For the text-containing cell, return its midpoint in [x, y] coordinate format. 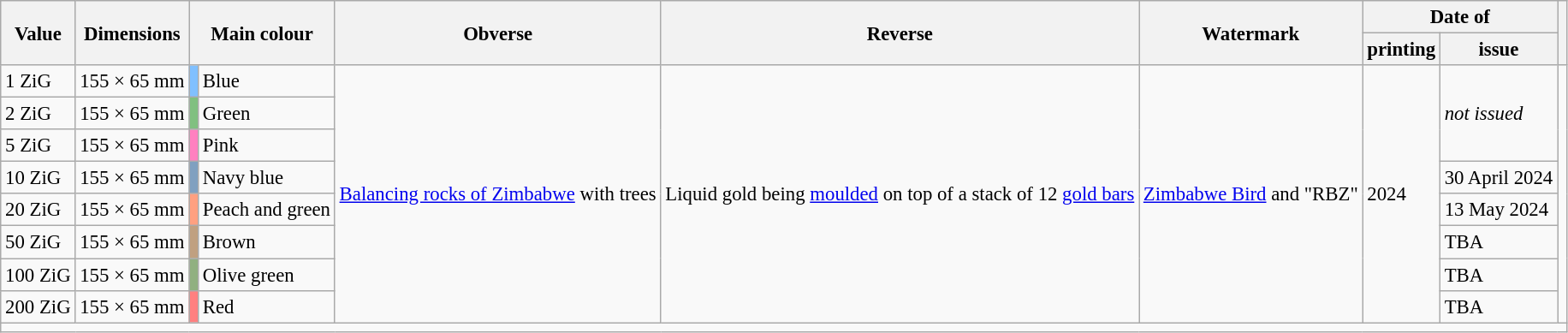
Value [38, 33]
1 ZiG [38, 81]
10 ZiG [38, 178]
2024 [1401, 193]
Peach and green [266, 210]
Navy blue [266, 178]
30 April 2024 [1498, 178]
Balancing rocks of Zimbabwe with trees [498, 193]
Red [266, 306]
100 ZiG [38, 275]
Obverse [498, 33]
20 ZiG [38, 210]
200 ZiG [38, 306]
Green [266, 114]
2 ZiG [38, 114]
50 ZiG [38, 242]
printing [1401, 50]
5 ZiG [38, 146]
Brown [266, 242]
Reverse [900, 33]
Main colour [262, 33]
Date of [1460, 17]
Olive green [266, 275]
issue [1498, 50]
Dimensions [132, 33]
13 May 2024 [1498, 210]
Liquid gold being moulded on top of a stack of 12 gold bars [900, 193]
Pink [266, 146]
Watermark [1251, 33]
Zimbabwe Bird and "RBZ" [1251, 193]
Blue [266, 81]
not issued [1498, 113]
